Extract the (x, y) coordinate from the center of the cell holding the provided text.  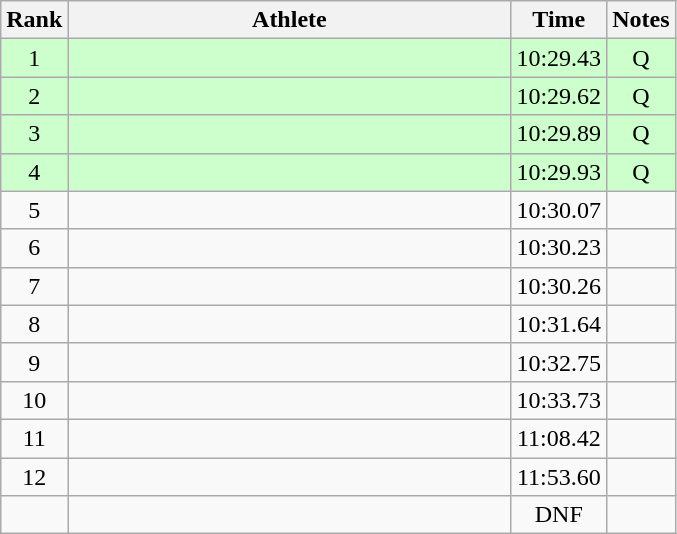
7 (34, 286)
Rank (34, 20)
10:29.43 (559, 58)
10:30.23 (559, 248)
9 (34, 362)
10:29.93 (559, 172)
10:33.73 (559, 400)
10:29.89 (559, 134)
8 (34, 324)
6 (34, 248)
12 (34, 477)
10:30.07 (559, 210)
10:30.26 (559, 286)
11 (34, 438)
4 (34, 172)
5 (34, 210)
10 (34, 400)
2 (34, 96)
Athlete (290, 20)
DNF (559, 515)
Notes (641, 20)
10:29.62 (559, 96)
Time (559, 20)
3 (34, 134)
10:31.64 (559, 324)
11:08.42 (559, 438)
11:53.60 (559, 477)
10:32.75 (559, 362)
1 (34, 58)
